Find where the given text appears and provide that cell's center as [X, Y] coordinate. 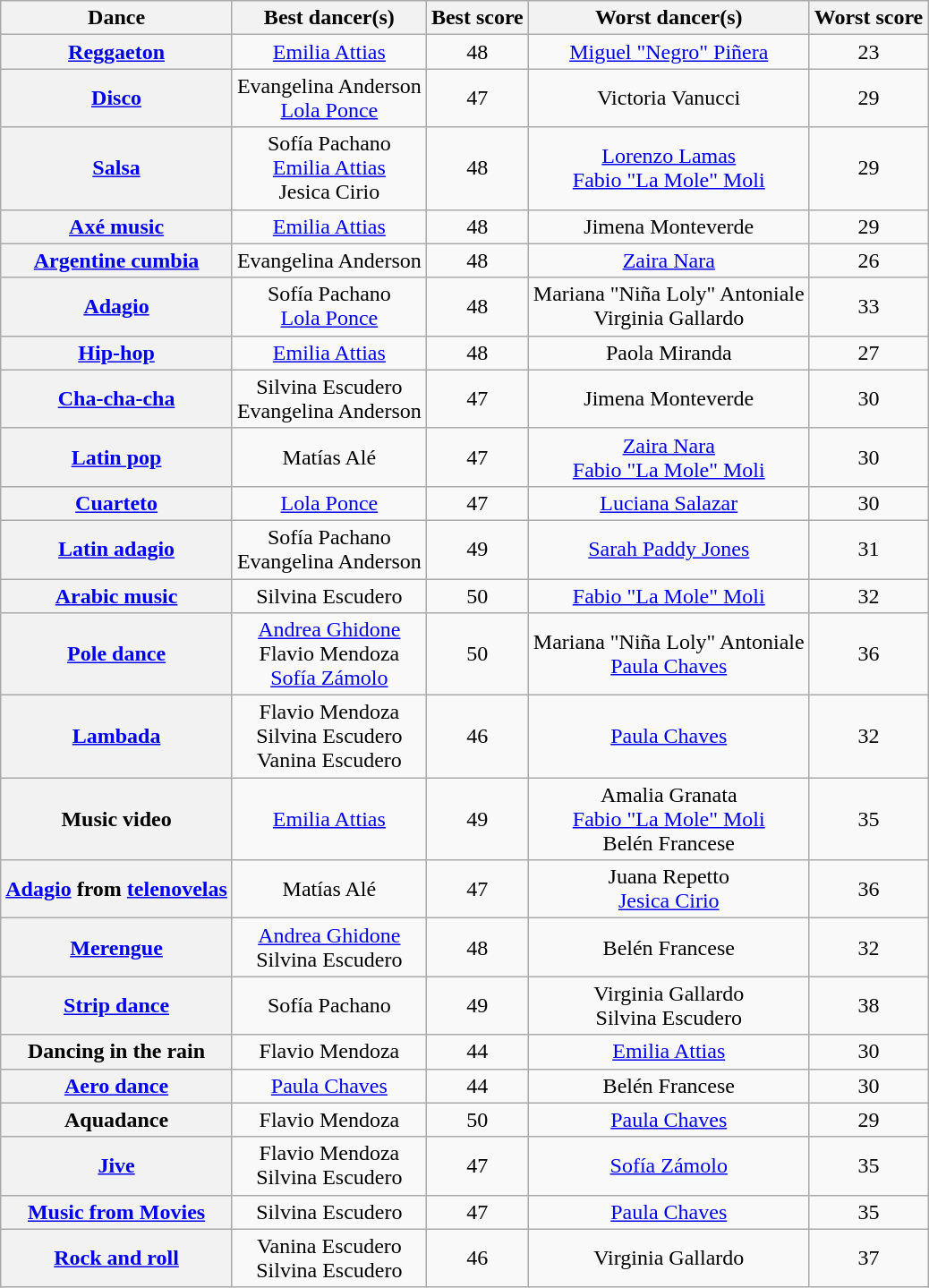
27 [868, 353]
Cha-cha-cha [116, 399]
Reggaeton [116, 52]
Strip dance [116, 1006]
Aquadance [116, 1120]
Merengue [116, 947]
Andrea GhidoneFlavio MendozaSofía Zámolo [329, 654]
Lorenzo LamasFabio "La Mole" Moli [669, 168]
Worst dancer(s) [669, 18]
Zaira Nara [669, 260]
Cuarteto [116, 503]
31 [868, 550]
Victoria Vanucci [669, 98]
Virginia GallardoSilvina Escudero [669, 1006]
Andrea GhidoneSilvina Escudero [329, 947]
Arabic music [116, 595]
38 [868, 1006]
Pole dance [116, 654]
Best score [477, 18]
Dance [116, 18]
Fabio "La Mole" Moli [669, 595]
Axé music [116, 226]
Argentine cumbia [116, 260]
Mariana "Niña Loly" AntonialeVirginia Gallardo [669, 306]
Music from Movies [116, 1212]
Worst score [868, 18]
26 [868, 260]
Latin pop [116, 456]
Sofía Pachano [329, 1006]
Adagio [116, 306]
Latin adagio [116, 550]
Paola Miranda [669, 353]
Adagio from telenovelas [116, 890]
Sofía PachanoLola Ponce [329, 306]
Jive [116, 1165]
23 [868, 52]
Aero dance [116, 1086]
Vanina EscuderoSilvina Escudero [329, 1258]
Silvina EscuderoEvangelina Anderson [329, 399]
37 [868, 1258]
Flavio MendozaSilvina EscuderoVanina Escudero [329, 737]
Lambada [116, 737]
Flavio MendozaSilvina Escudero [329, 1165]
Sofía PachanoEvangelina Anderson [329, 550]
Juana RepettoJesica Cirio [669, 890]
Hip-hop [116, 353]
Best dancer(s) [329, 18]
Sofía PachanoEmilia AttiasJesica Cirio [329, 168]
Evangelina Anderson [329, 260]
Mariana "Niña Loly" AntonialePaula Chaves [669, 654]
Sarah Paddy Jones [669, 550]
Dancing in the rain [116, 1052]
Disco [116, 98]
Luciana Salazar [669, 503]
Lola Ponce [329, 503]
Music video [116, 819]
Miguel "Negro" Piñera [669, 52]
Rock and roll [116, 1258]
Salsa [116, 168]
33 [868, 306]
Virginia Gallardo [669, 1258]
Zaira NaraFabio "La Mole" Moli [669, 456]
Amalia GranataFabio "La Mole" MoliBelén Francese [669, 819]
Sofía Zámolo [669, 1165]
Evangelina AndersonLola Ponce [329, 98]
